Detect which cell encompasses the target text, then output its (X, Y) center coordinate. 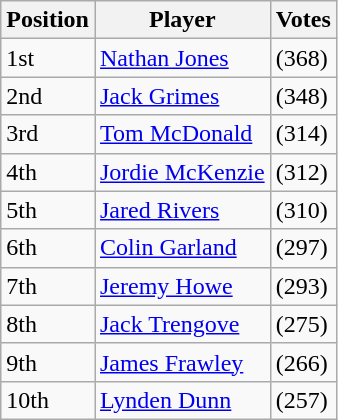
(297) (303, 248)
(314) (303, 134)
(266) (303, 362)
Jack Trengove (182, 324)
Votes (303, 20)
5th (48, 210)
Lynden Dunn (182, 400)
(368) (303, 58)
Jared Rivers (182, 210)
7th (48, 286)
4th (48, 172)
Position (48, 20)
(310) (303, 210)
Colin Garland (182, 248)
Jack Grimes (182, 96)
3rd (48, 134)
Jordie McKenzie (182, 172)
1st (48, 58)
Player (182, 20)
2nd (48, 96)
(312) (303, 172)
9th (48, 362)
Jeremy Howe (182, 286)
(257) (303, 400)
Nathan Jones (182, 58)
8th (48, 324)
Tom McDonald (182, 134)
10th (48, 400)
(275) (303, 324)
(348) (303, 96)
(293) (303, 286)
6th (48, 248)
James Frawley (182, 362)
